Scan for the cell matching the given text and deliver its [X, Y] coordinate at center. 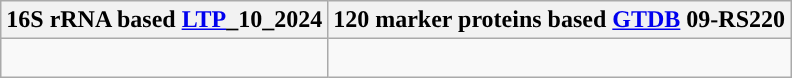
120 marker proteins based GTDB 09-RS220 [560, 20]
16S rRNA based LTP_10_2024 [164, 20]
